Capture the cell that displays the provided text and extract its [X, Y] central coordinate. 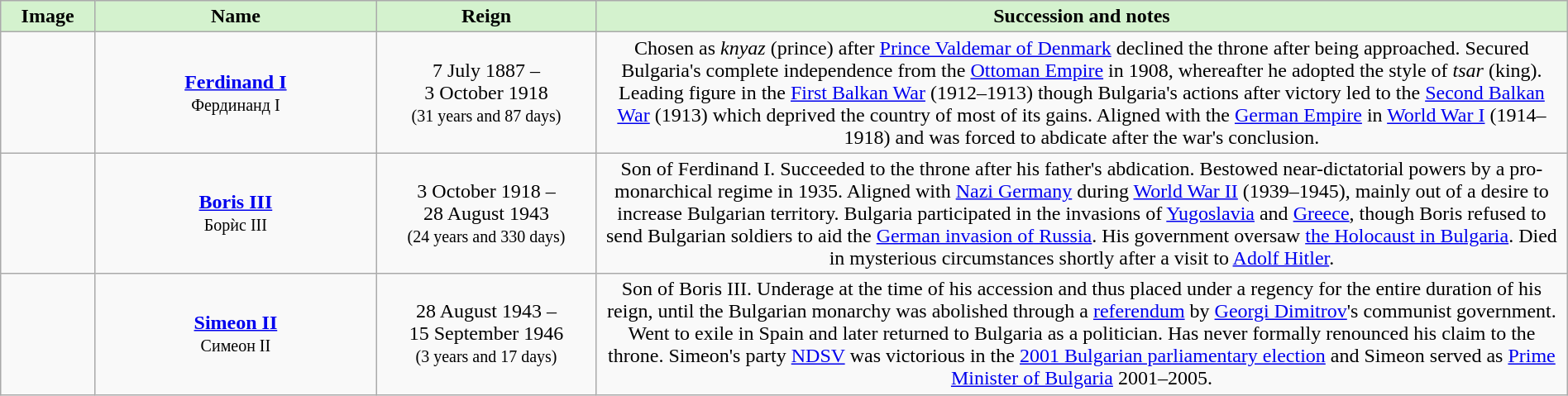
Succession and notes [1082, 17]
Reign [486, 17]
28 August 1943 –15 September 1946(3 years and 17 days) [486, 334]
Name [235, 17]
3 October 1918 –28 August 1943(24 years and 330 days) [486, 213]
7 July 1887 –3 October 1918(31 years and 87 days) [486, 93]
Boris IIIБорѝс III [235, 213]
Image [48, 17]
Ferdinand IФердинанд I [235, 93]
Simeon IIСимеон II [235, 334]
